Search for the cell housing the specified text and yield its [X, Y] center coordinate. 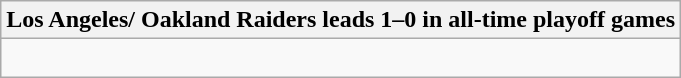
Los Angeles/ Oakland Raiders leads 1–0 in all-time playoff games [341, 20]
